Identify which cell holds the provided text, then report its [X, Y] central coordinate. 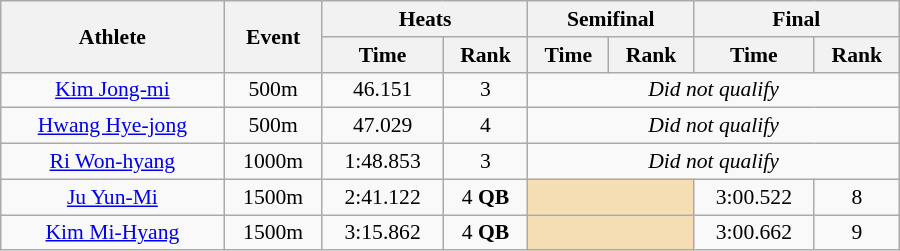
4 [486, 126]
1000m [273, 162]
3:00.522 [754, 197]
Heats [425, 19]
Athlete [112, 36]
Ju Yun-Mi [112, 197]
47.029 [382, 126]
46.151 [382, 90]
9 [856, 233]
Kim Jong-mi [112, 90]
Ri Won-hyang [112, 162]
1:48.853 [382, 162]
Event [273, 36]
Hwang Hye-jong [112, 126]
3:15.862 [382, 233]
2:41.122 [382, 197]
3:00.662 [754, 233]
Final [796, 19]
8 [856, 197]
Kim Mi-Hyang [112, 233]
Semifinal [611, 19]
